Output the [X, Y] coordinate of the center of the cell containing the given text.  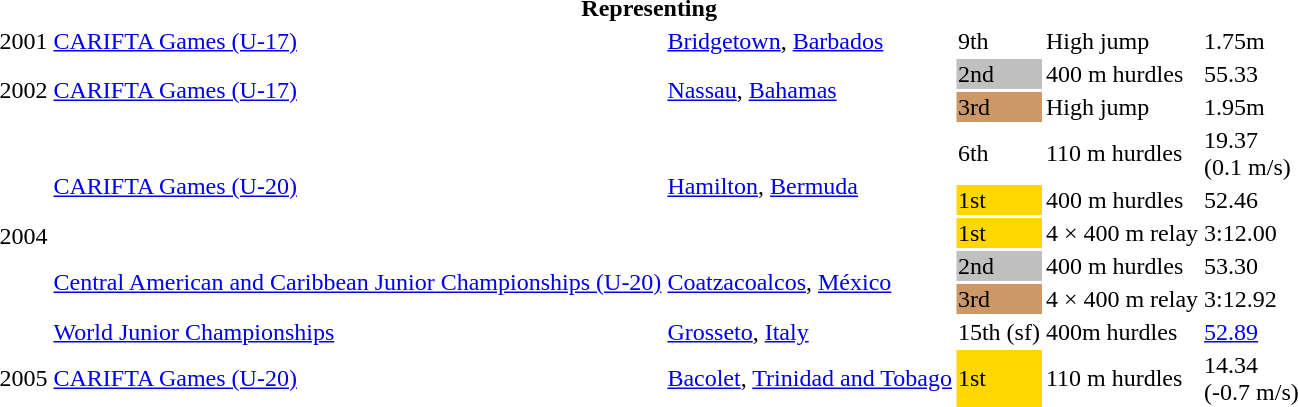
Hamilton, Bermuda [810, 186]
Bacolet, Trinidad and Tobago [810, 378]
9th [998, 41]
Coatzacoalcos, México [810, 282]
Bridgetown, Barbados [810, 41]
Nassau, Bahamas [810, 90]
6th [998, 154]
World Junior Championships [358, 332]
Grosseto, Italy [810, 332]
400m hurdles [1122, 332]
15th (sf) [998, 332]
Central American and Caribbean Junior Championships (U-20) [358, 282]
